Extract the (X, Y) coordinate from the center of the cell holding the provided text.  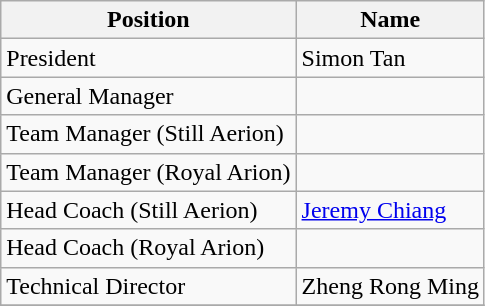
Head Coach (Still Aerion) (148, 210)
Technical Director (148, 286)
Head Coach (Royal Arion) (148, 248)
Team Manager (Still Aerion) (148, 134)
General Manager (148, 96)
Jeremy Chiang (390, 210)
Zheng Rong Ming (390, 286)
President (148, 58)
Simon Tan (390, 58)
Team Manager (Royal Arion) (148, 172)
Position (148, 20)
Name (390, 20)
